Provide the (X, Y) coordinate of the cell's center where the given text is located.  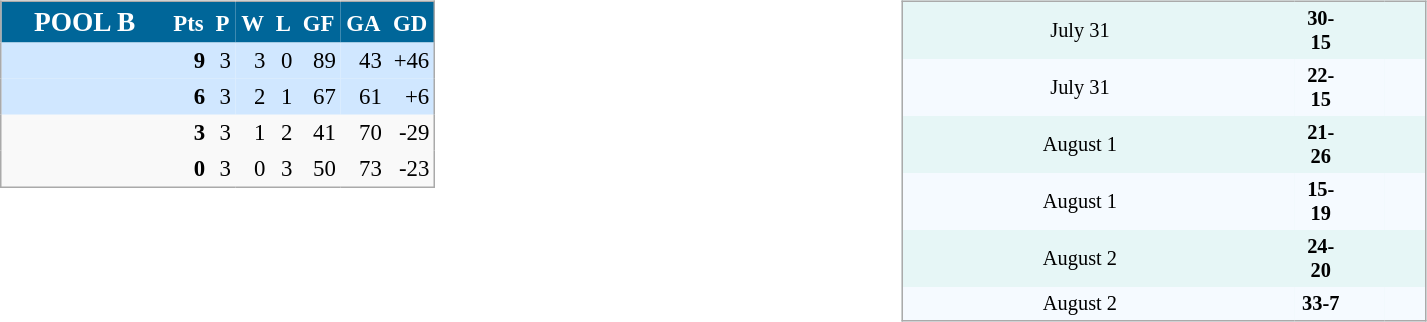
+6 (410, 96)
15-19 (1321, 202)
GF (318, 22)
50 (318, 168)
-29 (410, 132)
P (223, 22)
43 (363, 60)
+46 (410, 60)
21-26 (1321, 144)
L (284, 22)
GD (410, 22)
33-7 (1321, 304)
POOL B (84, 22)
6 (188, 96)
24-20 (1321, 258)
Pts (188, 22)
-23 (410, 168)
73 (363, 168)
22-15 (1321, 88)
41 (318, 132)
61 (363, 96)
67 (318, 96)
70 (363, 132)
GA (363, 22)
9 (188, 60)
89 (318, 60)
W (252, 22)
30-15 (1321, 30)
